Extract the [x, y] coordinate from the center of the cell holding the provided text.  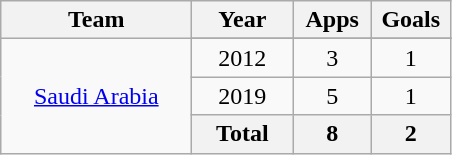
5 [332, 96]
Total [242, 134]
Goals [410, 20]
2 [410, 134]
Year [242, 20]
Team [96, 20]
Saudi Arabia [96, 96]
2019 [242, 96]
8 [332, 134]
Apps [332, 20]
3 [332, 58]
2012 [242, 58]
